For the text-containing cell, return its midpoint in (x, y) coordinate format. 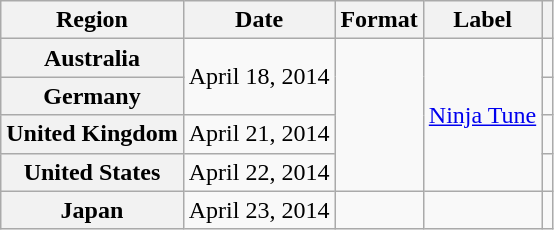
United Kingdom (92, 134)
April 23, 2014 (259, 210)
Format (379, 20)
Label (482, 20)
Australia (92, 58)
Date (259, 20)
April 18, 2014 (259, 77)
April 22, 2014 (259, 172)
Japan (92, 210)
United States (92, 172)
April 21, 2014 (259, 134)
Region (92, 20)
Germany (92, 96)
Ninja Tune (482, 115)
